Pinpoint the cell where the given text exists, returning its (X, Y) midpoint coordinate. 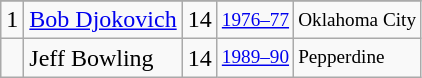
Jeff Bowling (103, 58)
Bob Djokovich (103, 20)
Oklahoma City (358, 20)
Pepperdine (358, 58)
1 (12, 20)
1976–77 (255, 20)
1989–90 (255, 58)
